Identify which cell holds the provided text, then report its [x, y] central coordinate. 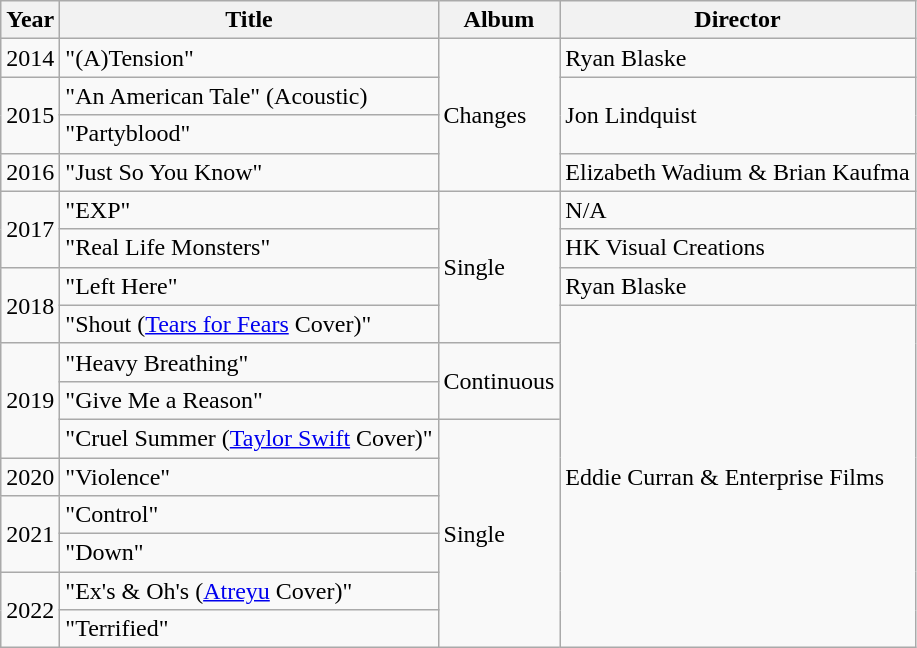
"Left Here" [249, 286]
2014 [30, 58]
Changes [499, 115]
Year [30, 20]
2020 [30, 477]
2015 [30, 115]
2018 [30, 305]
Jon Lindquist [738, 115]
"Real Life Monsters" [249, 248]
"Just So You Know" [249, 172]
2017 [30, 229]
2016 [30, 172]
N/A [738, 210]
"Ex's & Oh's (Atreyu Cover)" [249, 591]
"Control" [249, 515]
Eddie Curran & Enterprise Films [738, 476]
"EXP" [249, 210]
"Terrified" [249, 629]
Continuous [499, 381]
"Down" [249, 553]
"An American Tale" (Acoustic) [249, 96]
"Violence" [249, 477]
"(A)Tension" [249, 58]
HK Visual Creations [738, 248]
"Shout (Tears for Fears Cover)" [249, 324]
Album [499, 20]
2021 [30, 534]
2022 [30, 610]
Elizabeth Wadium & Brian Kaufma [738, 172]
"Partyblood" [249, 134]
Director [738, 20]
"Cruel Summer (Taylor Swift Cover)" [249, 438]
2019 [30, 400]
"Give Me a Reason" [249, 400]
Title [249, 20]
"Heavy Breathing" [249, 362]
